Return (X, Y) of the center of cell containing provided text 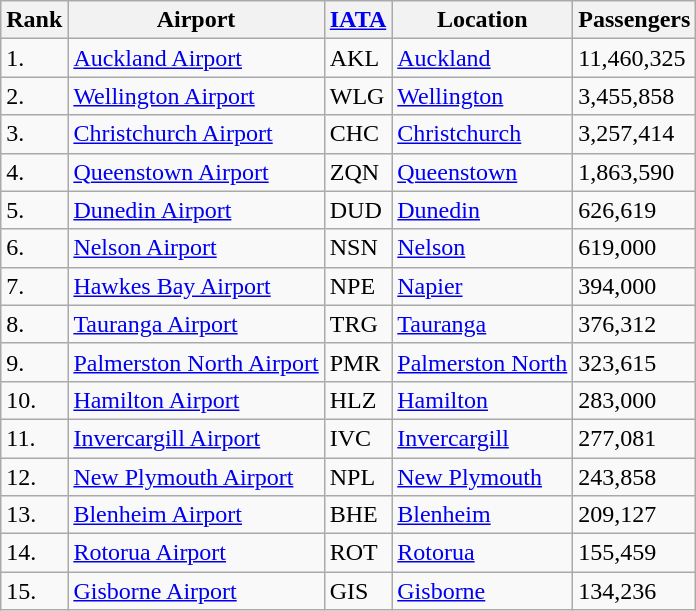
134,236 (634, 591)
Rotorua (482, 553)
Airport (196, 20)
Auckland (482, 58)
New Plymouth Airport (196, 477)
376,312 (634, 324)
AKL (358, 58)
Hamilton Airport (196, 400)
ZQN (358, 172)
619,000 (634, 248)
Rotorua Airport (196, 553)
NSN (358, 248)
6. (34, 248)
New Plymouth (482, 477)
WLG (358, 96)
Auckland Airport (196, 58)
243,858 (634, 477)
Dunedin Airport (196, 210)
Queenstown Airport (196, 172)
5. (34, 210)
Tauranga Airport (196, 324)
DUD (358, 210)
Hamilton (482, 400)
Location (482, 20)
TRG (358, 324)
15. (34, 591)
Nelson Airport (196, 248)
Blenheim Airport (196, 515)
Palmerston North Airport (196, 362)
Blenheim (482, 515)
Napier (482, 286)
209,127 (634, 515)
3,455,858 (634, 96)
BHE (358, 515)
Wellington Airport (196, 96)
3. (34, 134)
PMR (358, 362)
Invercargill (482, 438)
Dunedin (482, 210)
Queenstown (482, 172)
626,619 (634, 210)
13. (34, 515)
283,000 (634, 400)
323,615 (634, 362)
IVC (358, 438)
NPE (358, 286)
8. (34, 324)
Rank (34, 20)
Tauranga (482, 324)
11. (34, 438)
Wellington (482, 96)
155,459 (634, 553)
Invercargill Airport (196, 438)
1,863,590 (634, 172)
Passengers (634, 20)
NPL (358, 477)
Palmerston North (482, 362)
ROT (358, 553)
10. (34, 400)
1. (34, 58)
Nelson (482, 248)
11,460,325 (634, 58)
3,257,414 (634, 134)
Gisborne Airport (196, 591)
394,000 (634, 286)
HLZ (358, 400)
Christchurch Airport (196, 134)
9. (34, 362)
12. (34, 477)
Christchurch (482, 134)
277,081 (634, 438)
14. (34, 553)
CHC (358, 134)
Hawkes Bay Airport (196, 286)
Gisborne (482, 591)
7. (34, 286)
4. (34, 172)
2. (34, 96)
IATA (358, 20)
GIS (358, 591)
